Find where the given text appears and provide that cell's center as [X, Y] coordinate. 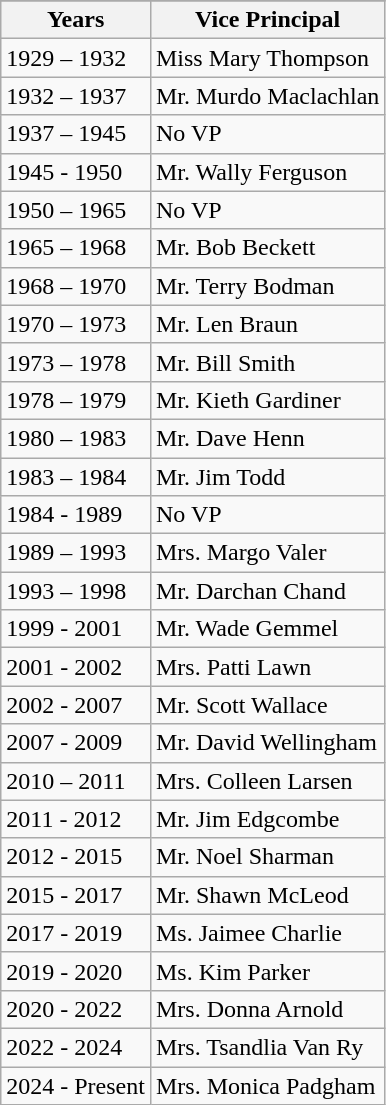
Mrs. Margo Valer [267, 553]
2019 - 2020 [76, 971]
Mr. Bob Beckett [267, 248]
Mr. Kieth Gardiner [267, 400]
2012 - 2015 [76, 857]
2007 - 2009 [76, 743]
Mrs. Monica Padgham [267, 1085]
1929 – 1932 [76, 58]
1983 – 1984 [76, 477]
2022 - 2024 [76, 1047]
2024 - Present [76, 1085]
Ms. Kim Parker [267, 971]
1937 – 1945 [76, 134]
2020 - 2022 [76, 1009]
Mr. Shawn McLeod [267, 895]
1970 – 1973 [76, 324]
Mr. Wade Gemmel [267, 629]
1968 – 1970 [76, 286]
2011 - 2012 [76, 819]
Mr. Terry Bodman [267, 286]
Mr. Jim Edgcombe [267, 819]
1999 - 2001 [76, 629]
1950 – 1965 [76, 210]
Mr. Scott Wallace [267, 705]
Mr. Jim Todd [267, 477]
Years [76, 20]
Mr. Dave Henn [267, 438]
Ms. Jaimee Charlie [267, 933]
Mrs. Donna Arnold [267, 1009]
1989 – 1993 [76, 553]
Vice Principal [267, 20]
1973 – 1978 [76, 362]
1965 – 1968 [76, 248]
Mrs. Colleen Larsen [267, 781]
Mrs. Patti Lawn [267, 667]
Mrs. Tsandlia Van Ry [267, 1047]
1945 - 1950 [76, 172]
2002 - 2007 [76, 705]
Miss Mary Thompson [267, 58]
1980 – 1983 [76, 438]
2017 - 2019 [76, 933]
2015 - 2017 [76, 895]
Mr. Murdo Maclachlan [267, 96]
2010 – 2011 [76, 781]
Mr. David Wellingham [267, 743]
Mr. Darchan Chand [267, 591]
1978 – 1979 [76, 400]
Mr. Wally Ferguson [267, 172]
1993 – 1998 [76, 591]
Mr. Noel Sharman [267, 857]
2001 - 2002 [76, 667]
Mr. Len Braun [267, 324]
1932 – 1937 [76, 96]
Mr. Bill Smith [267, 362]
1984 - 1989 [76, 515]
